Detect which cell encompasses the target text, then output its (X, Y) center coordinate. 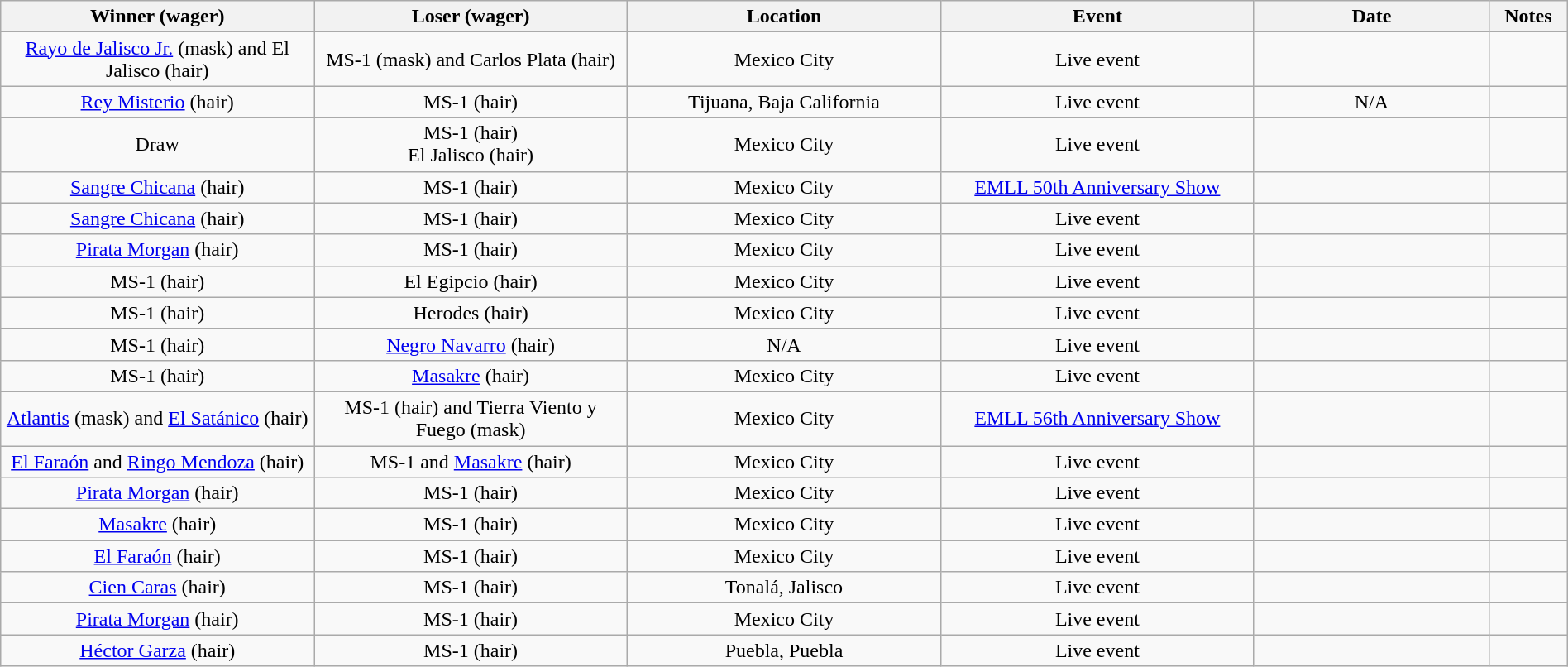
Notes (1528, 17)
MS-1 (hair) El Jalisco (hair) (471, 144)
Tonalá, Jalisco (784, 588)
Herodes (hair) (471, 313)
Puebla, Puebla (784, 650)
Rayo de Jalisco Jr. (mask) and El Jalisco (hair) (157, 60)
Draw (157, 144)
El Faraón and Ringo Mendoza (hair) (157, 461)
Héctor Garza (hair) (157, 650)
Event (1097, 17)
MS-1 (hair) and Tierra Viento y Fuego (mask) (471, 419)
MS-1 and Masakre (hair) (471, 461)
Tijuana, Baja California (784, 102)
Atlantis (mask) and El Satánico (hair) (157, 419)
EMLL 50th Anniversary Show (1097, 187)
Winner (wager) (157, 17)
Loser (wager) (471, 17)
Negro Navarro (hair) (471, 344)
Location (784, 17)
Cien Caras (hair) (157, 588)
El Faraón (hair) (157, 556)
Date (1371, 17)
EMLL 56th Anniversary Show (1097, 419)
MS-1 (mask) and Carlos Plata (hair) (471, 60)
El Egipcio (hair) (471, 281)
Rey Misterio (hair) (157, 102)
